Detect which cell encompasses the target text, then output its [X, Y] center coordinate. 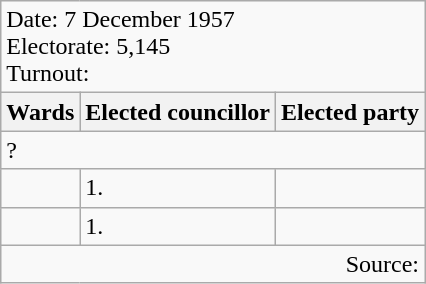
Date: 7 December 1957Electorate: 5,145 Turnout: [213, 47]
Wards [40, 112]
? [213, 150]
Elected councillor [178, 112]
Source: [213, 264]
Elected party [350, 112]
